Pinpoint the cell where the given text exists, returning its (X, Y) midpoint coordinate. 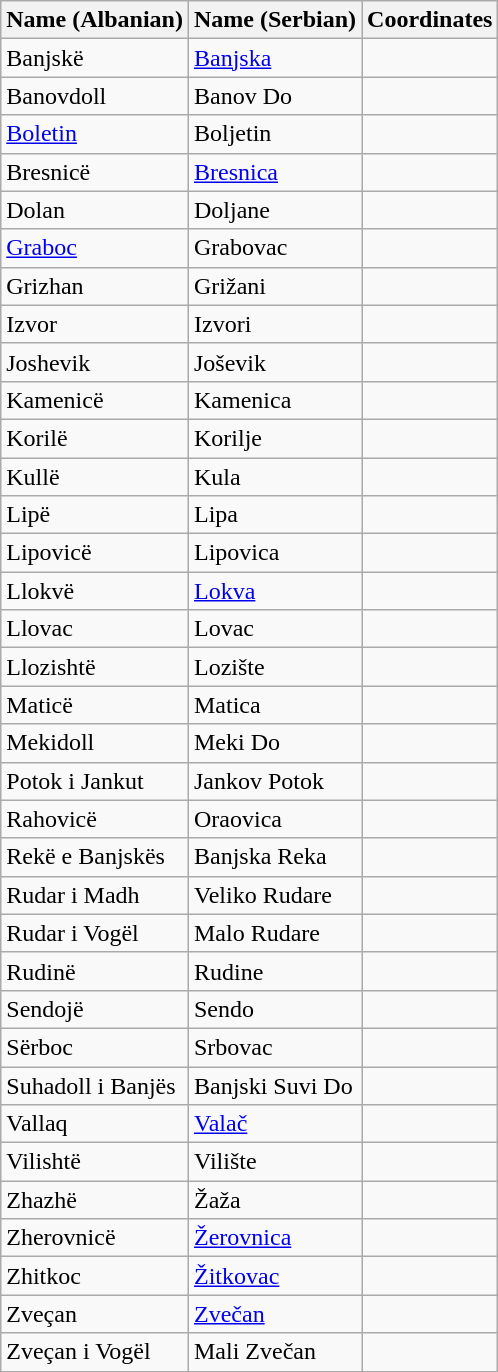
Zveçan (95, 1314)
Vilishtë (95, 1162)
Potok i Jankut (95, 781)
Boljetin (274, 134)
Grizhan (95, 286)
Oraovica (274, 819)
Žerovnica (274, 1238)
Name (Albanian) (95, 20)
Kamenicë (95, 400)
Zherovnicë (95, 1238)
Banjskë (95, 58)
Rekë e Banjskës (95, 857)
Srbovac (274, 1047)
Veliko Rudare (274, 895)
Lokva (274, 591)
Llokvë (95, 591)
Name (Serbian) (274, 20)
Llozishtë (95, 667)
Izvor (95, 324)
Valač (274, 1124)
Lipovica (274, 553)
Lipa (274, 515)
Mekidoll (95, 743)
Lipovicë (95, 553)
Llovac (95, 629)
Lipë (95, 515)
Jankov Potok (274, 781)
Zhitkoc (95, 1276)
Kamenica (274, 400)
Korilje (274, 438)
Rudine (274, 971)
Sendo (274, 1009)
Banovdoll (95, 96)
Lozište (274, 667)
Bresnicë (95, 172)
Banjska (274, 58)
Joshevik (95, 362)
Vallaq (95, 1124)
Zhazhë (95, 1200)
Malo Rudare (274, 933)
Sendojë (95, 1009)
Matica (274, 705)
Dolan (95, 210)
Grabovac (274, 248)
Rudar i Vogël (95, 933)
Maticë (95, 705)
Doljane (274, 210)
Bresnica (274, 172)
Joševik (274, 362)
Mali Zvečan (274, 1352)
Rudinë (95, 971)
Lovac (274, 629)
Sërboc (95, 1047)
Žitkovac (274, 1276)
Rudar i Madh (95, 895)
Graboc (95, 248)
Kullë (95, 477)
Banjska Reka (274, 857)
Kula (274, 477)
Rahovicë (95, 819)
Suhadoll i Banjës (95, 1085)
Zvečan (274, 1314)
Izvori (274, 324)
Korilë (95, 438)
Meki Do (274, 743)
Banjski Suvi Do (274, 1085)
Boletin (95, 134)
Vilište (274, 1162)
Grižani (274, 286)
Zveçan i Vogël (95, 1352)
Banov Do (274, 96)
Coordinates (430, 20)
Žaža (274, 1200)
